Return (x, y) of the center of cell containing provided text 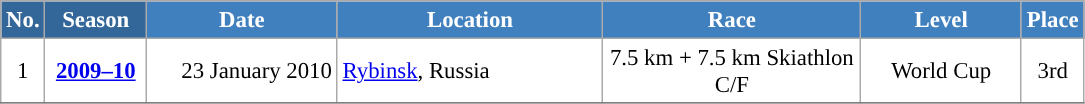
1 (23, 72)
Level (942, 20)
Race (732, 20)
Location (470, 20)
2009–10 (96, 72)
3rd (1052, 72)
Place (1052, 20)
Rybinsk, Russia (470, 72)
Season (96, 20)
No. (23, 20)
23 January 2010 (242, 72)
7.5 km + 7.5 km Skiathlon C/F (732, 72)
World Cup (942, 72)
Date (242, 20)
